Capture the cell that displays the provided text and extract its (x, y) central coordinate. 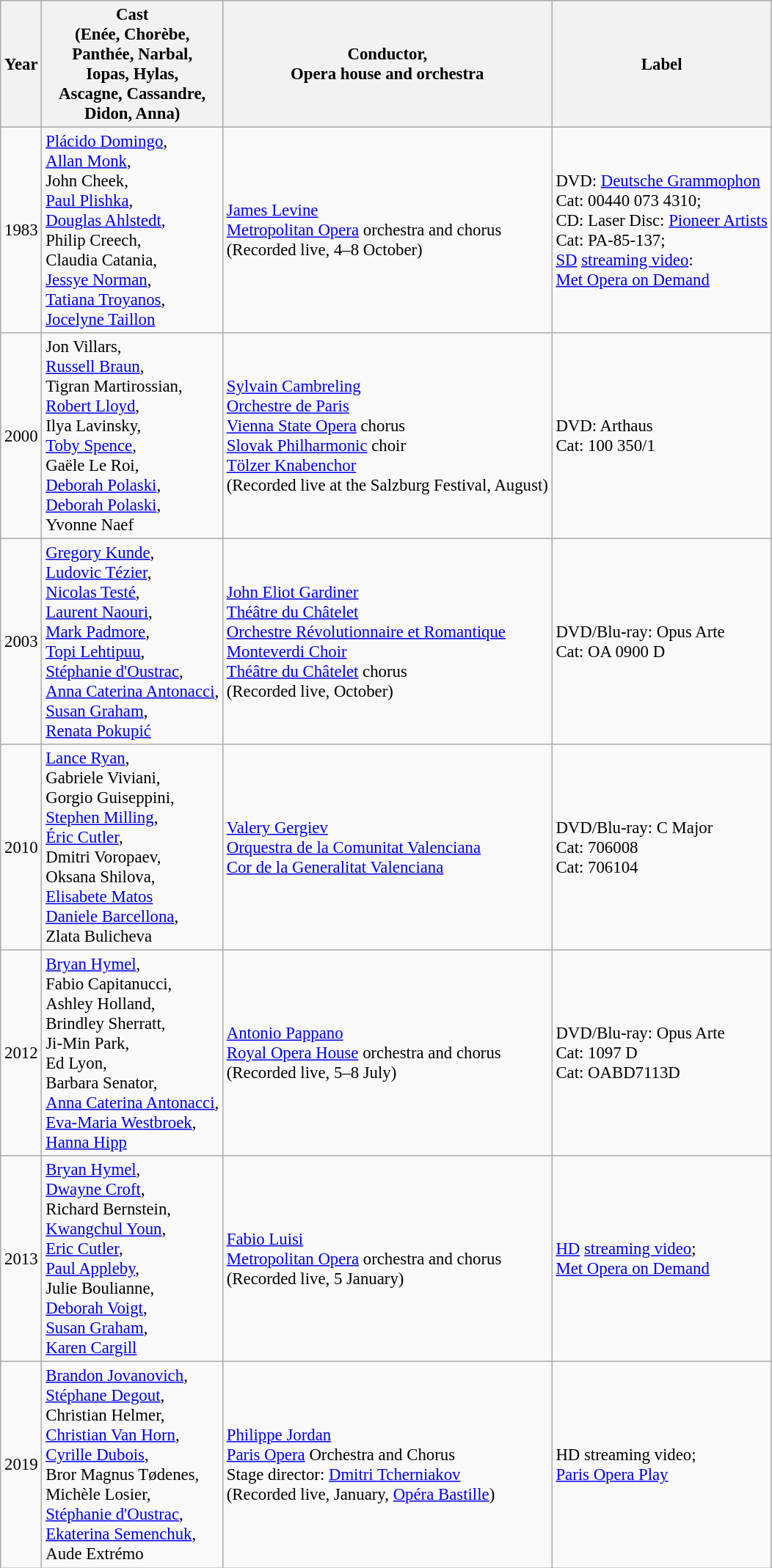
Year (21, 65)
Philippe JordanParis Opera Orchestra and ChorusStage director: Dmitri Tcherniakov(Recorded live, January, Opéra Bastille) (387, 1465)
Label (662, 65)
Antonio PappanoRoyal Opera House orchestra and chorus(Recorded live, 5–8 July) (387, 1053)
John Eliot GardinerThéâtre du ChâteletOrchestre Révolutionnaire et RomantiqueMonteverdi Choir Théâtre du Châtelet chorus(Recorded live, October) (387, 642)
DVD/Blu-ray: Opus ArteCat: OA 0900 D (662, 642)
DVD/Blu-ray: C MajorCat: 706008Cat: 706104 (662, 848)
DVD/Blu-ray: Opus ArteCat: 1097 DCat: OABD7113D (662, 1053)
Valery GergievOrquestra de la Comunitat ValencianaCor de la Generalitat Valenciana (387, 848)
HD streaming video;Paris Opera Play (662, 1465)
James Levine Metropolitan Opera orchestra and chorus(Recorded live, 4–8 October) (387, 230)
1983 (21, 230)
Bryan Hymel,Dwayne Croft,Richard Bernstein,Kwangchul Youn,Eric Cutler,Paul Appleby,Julie Boulianne,Deborah Voigt,Susan Graham,Karen Cargill (132, 1259)
Jon Villars,Russell Braun,Tigran Martirossian,Robert Lloyd,Ilya Lavinsky,Toby Spence,Gaële Le Roi,Deborah Polaski,Deborah Polaski,Yvonne Naef (132, 436)
2003 (21, 642)
Fabio LuisiMetropolitan Opera orchestra and chorus(Recorded live, 5 January) (387, 1259)
2010 (21, 848)
HD streaming video;Met Opera on Demand (662, 1259)
Cast(Enée, Chorèbe, Panthée, Narbal,Iopas, Hylas,Ascagne, Cassandre,Didon, Anna) (132, 65)
DVD: Deutsche GrammophonCat: 00440 073 4310;CD: Laser Disc: Pioneer ArtistsCat: PA-85-137;SD streaming video:Met Opera on Demand (662, 230)
2013 (21, 1259)
DVD: ArthausCat: 100 350/1 (662, 436)
2012 (21, 1053)
2019 (21, 1465)
Conductor,Opera house and orchestra (387, 65)
2000 (21, 436)
Plácido Domingo,Allan Monk, John Cheek,Paul Plishka,Douglas Ahlstedt,Philip Creech,Claudia Catania, Jessye Norman,Tatiana Troyanos,Jocelyne Taillon (132, 230)
